Capture the cell that displays the provided text and extract its (x, y) central coordinate. 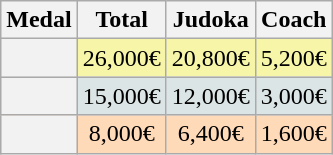
8,000€ (122, 134)
6,400€ (210, 134)
Total (122, 20)
12,000€ (210, 96)
1,600€ (294, 134)
20,800€ (210, 58)
5,200€ (294, 58)
Judoka (210, 20)
Coach (294, 20)
Medal (39, 20)
3,000€ (294, 96)
15,000€ (122, 96)
26,000€ (122, 58)
